Find where the given text appears and provide that cell's center as (x, y) coordinate. 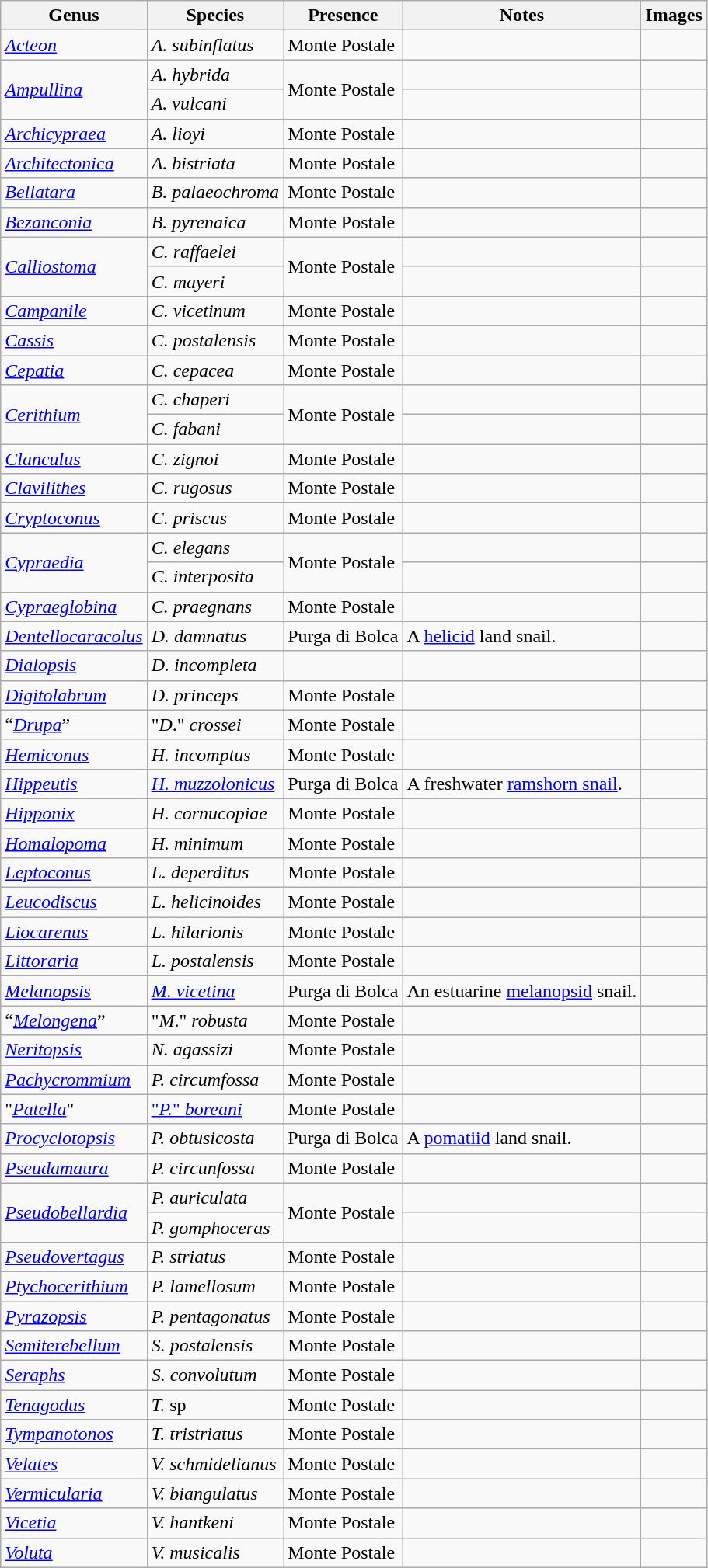
Seraphs (74, 1375)
Hippeutis (74, 784)
C. cepacea (214, 370)
H. cornucopiae (214, 813)
A. subinflatus (214, 45)
C. mayeri (214, 281)
Pseudovertagus (74, 1257)
Littoraria (74, 961)
Leptoconus (74, 873)
S. convolutum (214, 1375)
P. gomphoceras (214, 1227)
L. deperditus (214, 873)
A. lioyi (214, 134)
C. fabani (214, 429)
A. vulcani (214, 104)
“Melongena” (74, 1020)
D. incompleta (214, 666)
A freshwater ramshorn snail. (522, 784)
Dentellocaracolus (74, 636)
Presence (344, 16)
Homalopoma (74, 843)
P. auriculata (214, 1198)
C. zignoi (214, 459)
P. lamellosum (214, 1286)
B. pyrenaica (214, 222)
Cepatia (74, 370)
Calliostoma (74, 266)
L. postalensis (214, 961)
Cerithium (74, 415)
Cypraeglobina (74, 607)
Dialopsis (74, 666)
Pyrazopsis (74, 1316)
C. raffaelei (214, 252)
Digitolabrum (74, 695)
V. musicalis (214, 1552)
D. princeps (214, 695)
An estuarine melanopsid snail. (522, 991)
P. circumfossa (214, 1080)
A. bistriata (214, 163)
P. circunfossa (214, 1168)
T. tristriatus (214, 1434)
V. hantkeni (214, 1523)
Melanopsis (74, 991)
L. helicinoides (214, 902)
Cassis (74, 340)
Pachycrommium (74, 1080)
A. hybrida (214, 75)
P. obtusicosta (214, 1139)
Genus (74, 16)
Hipponix (74, 813)
Velates (74, 1464)
Campanile (74, 311)
C. postalensis (214, 340)
Neritopsis (74, 1050)
A pomatiid land snail. (522, 1139)
S. postalensis (214, 1346)
Semiterebellum (74, 1346)
"Patella" (74, 1109)
Procyclotopsis (74, 1139)
C. rugosus (214, 488)
C. chaperi (214, 400)
N. agassizi (214, 1050)
Bellatara (74, 193)
C. priscus (214, 518)
Leucodiscus (74, 902)
V. biangulatus (214, 1493)
C. elegans (214, 548)
H. muzzolonicus (214, 784)
Ptychocerithium (74, 1286)
Bezanconia (74, 222)
"D." crossei (214, 725)
Clavilithes (74, 488)
Acteon (74, 45)
A helicid land snail. (522, 636)
C. interposita (214, 577)
Images (674, 16)
T. sp (214, 1405)
P. pentagonatus (214, 1316)
Archicypraea (74, 134)
H. minimum (214, 843)
H. incomptus (214, 754)
D. damnatus (214, 636)
Ampullina (74, 89)
“Drupa” (74, 725)
M. vicetina (214, 991)
Species (214, 16)
"P." boreani (214, 1109)
Pseudamaura (74, 1168)
Vicetia (74, 1523)
Tenagodus (74, 1405)
L. hilarionis (214, 932)
Architectonica (74, 163)
B. palaeochroma (214, 193)
Cryptoconus (74, 518)
Notes (522, 16)
Liocarenus (74, 932)
P. striatus (214, 1257)
Voluta (74, 1552)
C. vicetinum (214, 311)
Tympanotonos (74, 1434)
C. praegnans (214, 607)
Cypraedia (74, 562)
Pseudobellardia (74, 1212)
"M." robusta (214, 1020)
Vermicularia (74, 1493)
Hemiconus (74, 754)
V. schmidelianus (214, 1464)
Clanculus (74, 459)
